Determine the [x, y] coordinate at the center of the cell enclosing the given text.  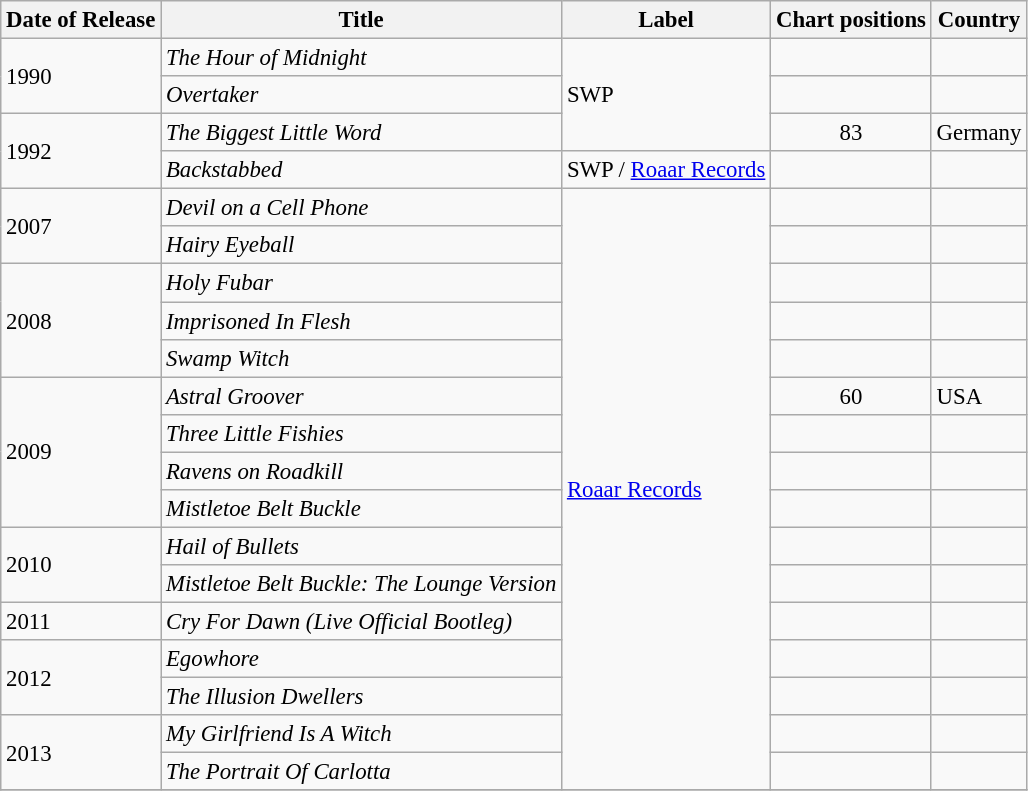
2009 [81, 452]
Backstabbed [362, 170]
The Hour of Midnight [362, 58]
Holy Fubar [362, 283]
Ravens on Roadkill [362, 471]
83 [852, 133]
Overtaker [362, 95]
2012 [81, 678]
The Biggest Little Word [362, 133]
My Girlfriend Is A Witch [362, 734]
Mistletoe Belt Buckle: The Lounge Version [362, 584]
1992 [81, 152]
2013 [81, 752]
The Portrait Of Carlotta [362, 772]
Three Little Fishies [362, 433]
USA [978, 396]
60 [852, 396]
Imprisoned In Flesh [362, 321]
Mistletoe Belt Buckle [362, 509]
1990 [81, 76]
Egowhore [362, 659]
2011 [81, 621]
2008 [81, 320]
SWP [666, 96]
2010 [81, 564]
Devil on a Cell Phone [362, 208]
Label [666, 20]
The Illusion Dwellers [362, 697]
Roaar Records [666, 490]
Germany [978, 133]
Country [978, 20]
Swamp Witch [362, 358]
Cry For Dawn (Live Official Bootleg) [362, 621]
Astral Groover [362, 396]
Title [362, 20]
Hail of Bullets [362, 546]
Hairy Eyeball [362, 245]
SWP / Roaar Records [666, 170]
2007 [81, 226]
Date of Release [81, 20]
Chart positions [852, 20]
